Scan for the cell matching the given text and deliver its (x, y) coordinate at center. 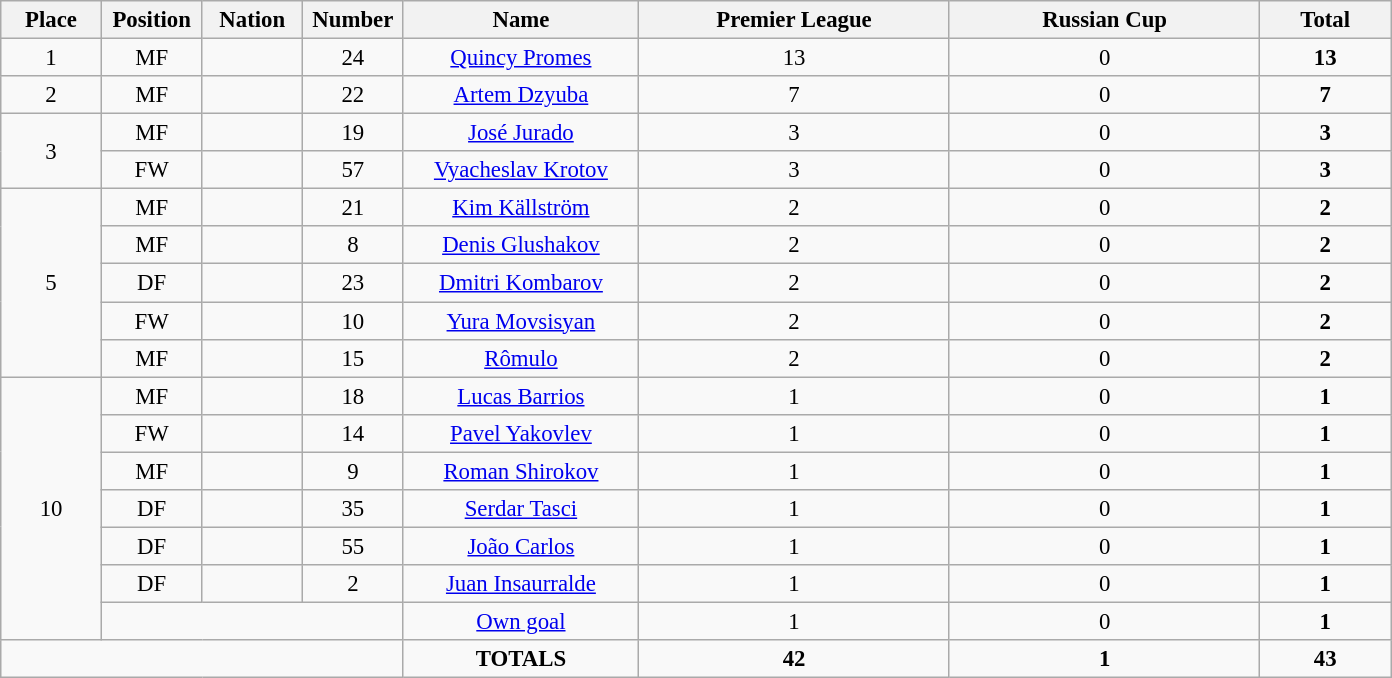
15 (354, 358)
Yura Movsisyan (521, 321)
Position (152, 20)
Serdar Tasci (521, 509)
5 (52, 283)
Lucas Barrios (521, 396)
Denis Glushakov (521, 245)
23 (354, 283)
57 (354, 170)
55 (354, 546)
João Carlos (521, 546)
43 (1326, 659)
Rômulo (521, 358)
TOTALS (521, 659)
24 (354, 58)
18 (354, 396)
Total (1326, 20)
Name (521, 20)
Nation (252, 20)
35 (354, 509)
Russian Cup (1104, 20)
Artem Dzyuba (521, 95)
22 (354, 95)
19 (354, 133)
Pavel Yakovlev (521, 433)
Quincy Promes (521, 58)
9 (354, 471)
Premier League (794, 20)
Roman Shirokov (521, 471)
Dmitri Kombarov (521, 283)
14 (354, 433)
Place (52, 20)
Own goal (521, 621)
Juan Insaurralde (521, 584)
Kim Källström (521, 208)
José Jurado (521, 133)
42 (794, 659)
8 (354, 245)
Number (354, 20)
Vyacheslav Krotov (521, 170)
21 (354, 208)
